Return the [x, y] coordinate for the center point of the cell that contains the specified text.  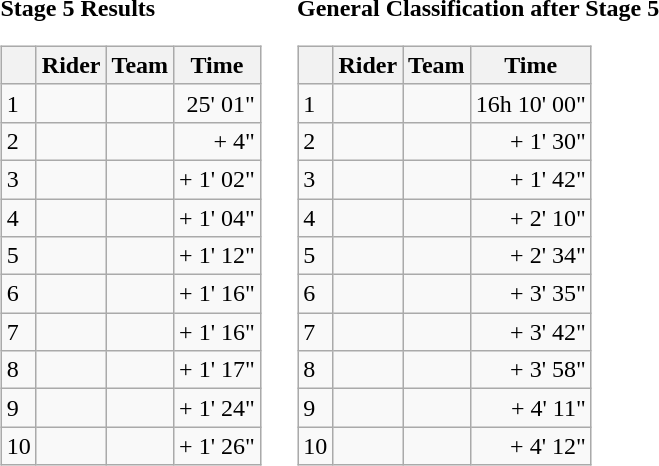
+ 3' 58" [530, 370]
+ 1' 12" [218, 256]
+ 1' 02" [218, 179]
+ 2' 10" [530, 217]
+ 4' 12" [530, 446]
+ 1' 17" [218, 370]
+ 1' 24" [218, 408]
+ 2' 34" [530, 256]
25' 01" [218, 103]
+ 1' 26" [218, 446]
16h 10' 00" [530, 103]
+ 3' 35" [530, 294]
+ 1' 42" [530, 179]
+ 4' 11" [530, 408]
+ 3' 42" [530, 332]
+ 1' 04" [218, 217]
+ 1' 30" [530, 141]
+ 4" [218, 141]
